Find where the given text appears and provide that cell's center as [x, y] coordinate. 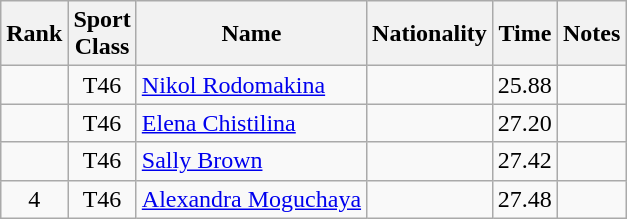
SportClass [102, 34]
Rank [34, 34]
Alexandra Moguchaya [251, 199]
Elena Chistilina [251, 123]
Nationality [430, 34]
25.88 [524, 85]
4 [34, 199]
Time [524, 34]
Nikol Rodomakina [251, 85]
27.48 [524, 199]
Notes [591, 34]
Sally Brown [251, 161]
27.42 [524, 161]
27.20 [524, 123]
Name [251, 34]
